Determine the [x, y] coordinate at the center of the cell enclosing the given text.  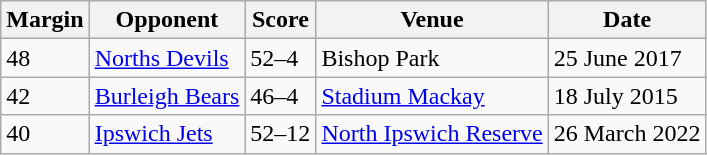
40 [45, 134]
26 March 2022 [627, 134]
North Ipswich Reserve [432, 134]
42 [45, 96]
Norths Devils [167, 58]
Margin [45, 20]
48 [45, 58]
Burleigh Bears [167, 96]
46–4 [280, 96]
52–4 [280, 58]
52–12 [280, 134]
Score [280, 20]
Venue [432, 20]
18 July 2015 [627, 96]
Ipswich Jets [167, 134]
Bishop Park [432, 58]
Date [627, 20]
Stadium Mackay [432, 96]
Opponent [167, 20]
25 June 2017 [627, 58]
